Return [x, y] of the center of cell containing provided text 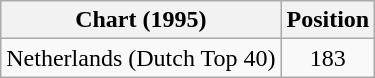
183 [328, 58]
Position [328, 20]
Chart (1995) [141, 20]
Netherlands (Dutch Top 40) [141, 58]
